Determine the (x, y) coordinate at the center of the cell enclosing the given text.  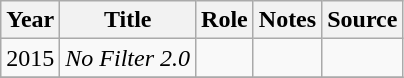
No Filter 2.0 (128, 58)
2015 (30, 58)
Role (225, 20)
Notes (287, 20)
Source (362, 20)
Year (30, 20)
Title (128, 20)
